Detect which cell encompasses the target text, then output its [x, y] center coordinate. 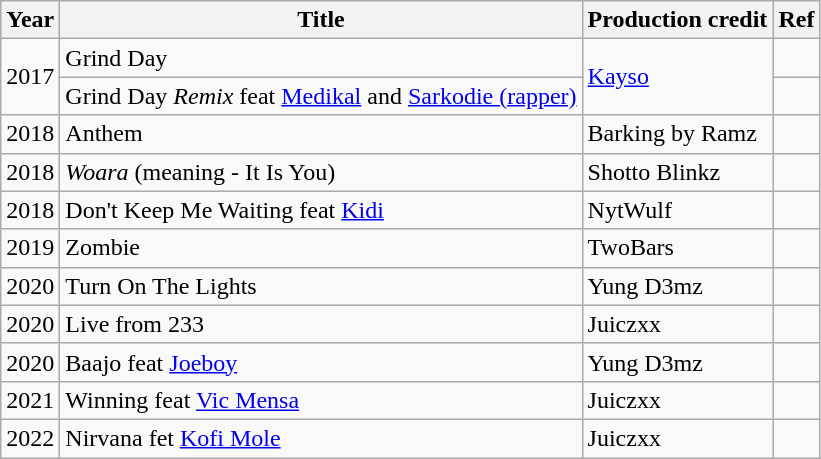
2022 [30, 438]
Don't Keep Me Waiting feat Kidi [321, 210]
TwoBars [678, 248]
Barking by Ramz [678, 134]
Grind Day Remix feat Medikal and Sarkodie (rapper) [321, 96]
Baajo feat Joeboy [321, 362]
Zombie [321, 248]
Nirvana fet Kofi Mole [321, 438]
Grind Day [321, 58]
Title [321, 20]
Winning feat Vic Mensa [321, 400]
Kayso [678, 77]
Turn On The Lights [321, 286]
2017 [30, 77]
Shotto Blinkz [678, 172]
Year [30, 20]
2019 [30, 248]
Anthem [321, 134]
NytWulf [678, 210]
Live from 233 [321, 324]
2021 [30, 400]
Woara (meaning - It Is You) [321, 172]
Production credit [678, 20]
Ref [796, 20]
